Return the (X, Y) coordinate for the center point of the cell that contains the specified text.  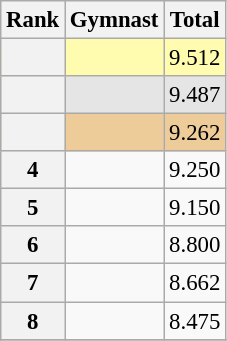
6 (33, 245)
8.800 (195, 245)
9.150 (195, 208)
8.475 (195, 321)
7 (33, 283)
9.262 (195, 133)
9.250 (195, 170)
Total (195, 20)
Gymnast (114, 20)
9.512 (195, 58)
9.487 (195, 95)
8 (33, 321)
Rank (33, 20)
4 (33, 170)
8.662 (195, 283)
5 (33, 208)
